Pinpoint the cell where the given text exists, returning its (x, y) midpoint coordinate. 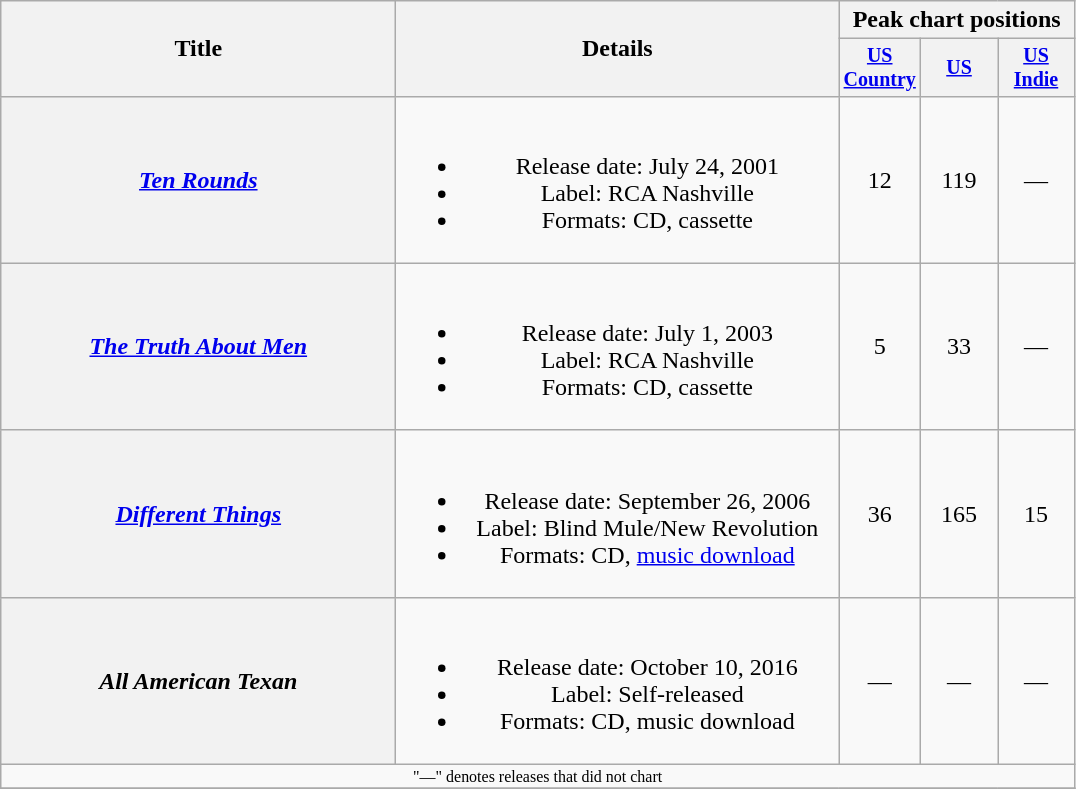
33 (960, 346)
The Truth About Men (198, 346)
"—" denotes releases that did not chart (538, 777)
12 (880, 180)
Peak chart positions (957, 20)
US (960, 68)
Ten Rounds (198, 180)
All American Texan (198, 680)
Release date: July 1, 2003Label: RCA NashvilleFormats: CD, cassette (618, 346)
Release date: October 10, 2016Label: Self-releasedFormats: CD, music download (618, 680)
USIndie (1036, 68)
Release date: July 24, 2001Label: RCA NashvilleFormats: CD, cassette (618, 180)
15 (1036, 514)
36 (880, 514)
165 (960, 514)
Release date: September 26, 2006Label: Blind Mule/New RevolutionFormats: CD, music download (618, 514)
Different Things (198, 514)
119 (960, 180)
US Country (880, 68)
Details (618, 49)
Title (198, 49)
5 (880, 346)
